Detect which cell encompasses the target text, then output its (x, y) center coordinate. 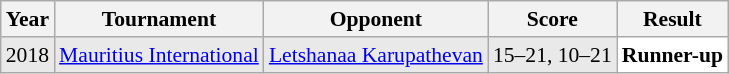
Tournament (159, 19)
Opponent (376, 19)
Result (672, 19)
Score (552, 19)
Year (28, 19)
Mauritius International (159, 55)
15–21, 10–21 (552, 55)
2018 (28, 55)
Letshanaa Karupathevan (376, 55)
Runner-up (672, 55)
